Extract the [X, Y] coordinate from the center of the cell holding the provided text.  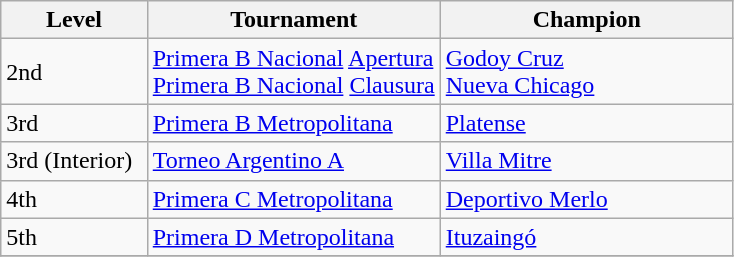
Deportivo Merlo [586, 199]
Champion [586, 20]
5th [74, 237]
Level [74, 20]
Torneo Argentino A [294, 161]
Villa Mitre [586, 161]
3rd (Interior) [74, 161]
Ituzaingó [586, 237]
Primera B Metropolitana [294, 123]
3rd [74, 123]
Primera D Metropolitana [294, 237]
Platense [586, 123]
4th [74, 199]
Godoy Cruz Nueva Chicago [586, 72]
Primera B Nacional Apertura Primera B Nacional Clausura [294, 72]
Tournament [294, 20]
2nd [74, 72]
Primera C Metropolitana [294, 199]
